Detect which cell encompasses the target text, then output its [x, y] center coordinate. 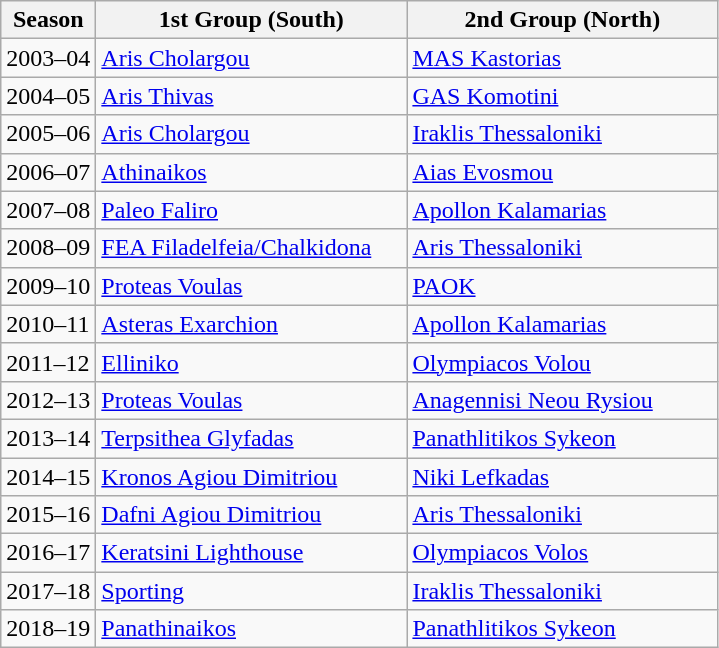
Sporting [252, 591]
2008–09 [48, 248]
2012–13 [48, 400]
PAOK [562, 286]
Athinaikos [252, 172]
2018–19 [48, 629]
MAS Kastorias [562, 58]
Paleo Faliro [252, 210]
2003–04 [48, 58]
Anagennisi Neou Rysiou [562, 400]
2006–07 [48, 172]
Niki Lefkadas [562, 477]
2017–18 [48, 591]
Asteras Exarchion [252, 324]
Olympiacos Volos [562, 553]
2009–10 [48, 286]
Aris Thivas [252, 96]
Aias Evosmou [562, 172]
Keratsini Lighthouse [252, 553]
2016–17 [48, 553]
1st Group (South) [252, 20]
2005–06 [48, 134]
Terpsithea Glyfadas [252, 438]
2007–08 [48, 210]
Panathinaikos [252, 629]
Season [48, 20]
Dafni Agiou Dimitriou [252, 515]
2010–11 [48, 324]
2013–14 [48, 438]
Olympiacos Volou [562, 362]
FEA Filadelfeia/Chalkidona [252, 248]
GAS Komotini [562, 96]
2nd Group (North) [562, 20]
Kronos Agiou Dimitriou [252, 477]
2014–15 [48, 477]
Elliniko [252, 362]
2015–16 [48, 515]
2011–12 [48, 362]
2004–05 [48, 96]
